Return [x, y] of the center of cell containing provided text 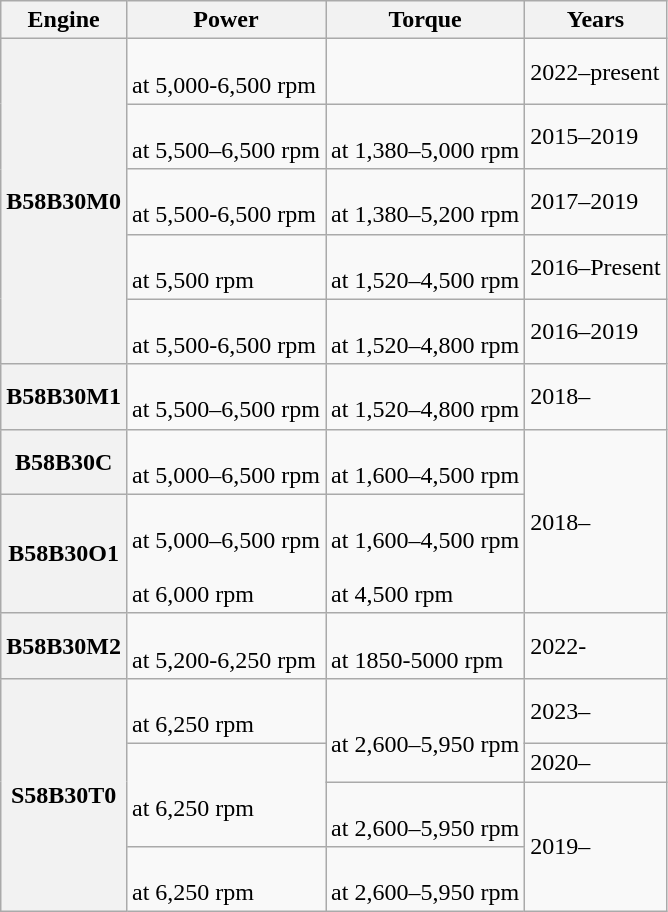
2016–2019 [596, 332]
2020– [596, 762]
at 1,520–4,500 rpm [426, 266]
at 1,380–5,000 rpm [426, 136]
2015–2019 [596, 136]
S58B30T0 [64, 794]
at 1850-5000 rpm [426, 646]
B58B30M0 [64, 202]
at 5,200-6,250 rpm [226, 646]
at 5,000–6,500 rpm [226, 462]
at 1,380–5,200 rpm [426, 202]
B58B30M1 [64, 396]
B58B30C [64, 462]
2022–present [596, 72]
at 5,000-6,500 rpm [226, 72]
Years [596, 20]
at 1,600–4,500 rpm [426, 462]
2019– [596, 847]
Power [226, 20]
at 5,500 rpm [226, 266]
B58B30M2 [64, 646]
Engine [64, 20]
B58B30O1 [64, 554]
2017–2019 [596, 202]
Torque [426, 20]
2016–Present [596, 266]
at 5,000–6,500 rpm at 6,000 rpm [226, 554]
at 1,600–4,500 rpm at 4,500 rpm [426, 554]
2022- [596, 646]
2023– [596, 710]
